For the text-containing cell, return its midpoint in (X, Y) coordinate format. 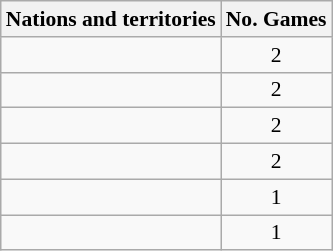
No. Games (276, 19)
Nations and territories (111, 19)
